Search for the cell housing the specified text and yield its (x, y) center coordinate. 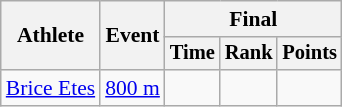
Final (254, 19)
Brice Etes (50, 88)
Rank (249, 54)
800 m (132, 88)
Points (309, 54)
Time (192, 54)
Athlete (50, 36)
Event (132, 36)
